Identify which cell holds the provided text, then report its (x, y) central coordinate. 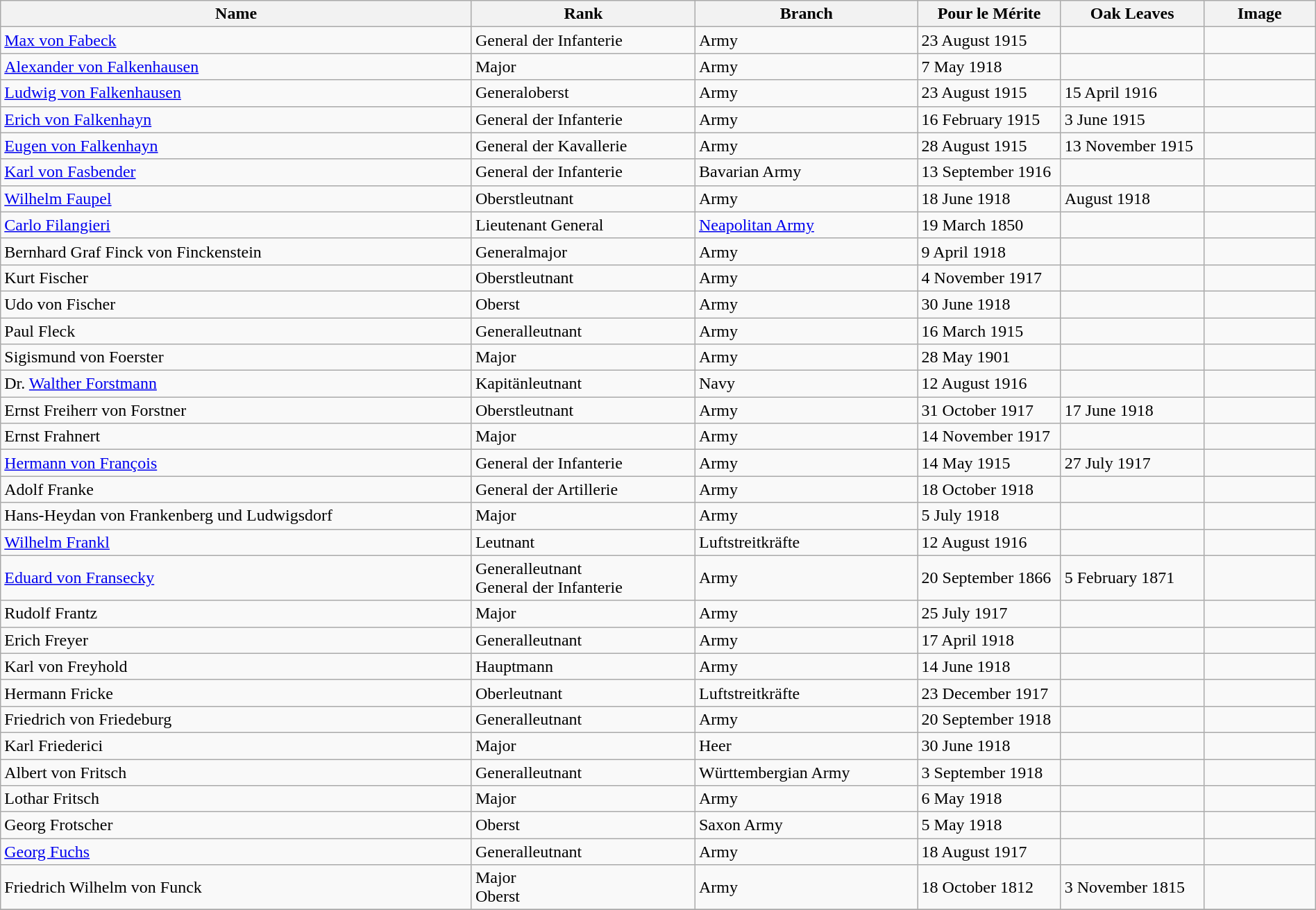
Hauptmann (583, 666)
Leutnant (583, 542)
6 May 1918 (989, 799)
14 May 1915 (989, 463)
Adolf Franke (236, 489)
GeneralleutnantGeneral der Infanterie (583, 578)
Hans-Heydan von Frankenberg und Ludwigsdorf (236, 516)
Wilhelm Frankl (236, 542)
Lieutenant General (583, 225)
28 August 1915 (989, 146)
Lothar Fritsch (236, 799)
23 December 1917 (989, 693)
Bernhard Graf Finck von Finckenstein (236, 251)
Kapitänleutnant (583, 384)
Pour le Mérite (989, 14)
Navy (807, 384)
Oberleutnant (583, 693)
13 September 1916 (989, 172)
Karl Friederici (236, 745)
Dr. Walther Forstmann (236, 384)
3 September 1918 (989, 773)
Friedrich von Friedeburg (236, 719)
20 September 1918 (989, 719)
Erich von Falkenhayn (236, 119)
General der Kavallerie (583, 146)
7 May 1918 (989, 67)
Alexander von Falkenhausen (236, 67)
27 July 1917 (1132, 463)
Hermann Fricke (236, 693)
Image (1259, 14)
Udo von Fischer (236, 304)
Karl von Freyhold (236, 666)
20 September 1866 (989, 578)
Friedrich Wilhelm von Funck (236, 887)
Ludwig von Falkenhausen (236, 93)
5 May 1918 (989, 825)
4 November 1917 (989, 278)
31 October 1917 (989, 410)
Max von Fabeck (236, 40)
Heer (807, 745)
14 June 1918 (989, 666)
Albert von Fritsch (236, 773)
Bavarian Army (807, 172)
Georg Frotscher (236, 825)
Wilhelm Faupel (236, 199)
5 February 1871 (1132, 578)
17 June 1918 (1132, 410)
Generalmajor (583, 251)
Württembergian Army (807, 773)
3 June 1915 (1132, 119)
Carlo Filangieri (236, 225)
Eduard von Fransecky (236, 578)
18 October 1918 (989, 489)
3 November 1815 (1132, 887)
5 July 1918 (989, 516)
Sigismund von Foerster (236, 357)
18 June 1918 (989, 199)
16 March 1915 (989, 331)
14 November 1917 (989, 437)
Erich Freyer (236, 640)
August 1918 (1132, 199)
Karl von Fasbender (236, 172)
19 March 1850 (989, 225)
28 May 1901 (989, 357)
Eugen von Falkenhayn (236, 146)
Generaloberst (583, 93)
Georg Fuchs (236, 852)
Rudolf Frantz (236, 614)
Rank (583, 14)
16 February 1915 (989, 119)
25 July 1917 (989, 614)
Ernst Freiherr von Forstner (236, 410)
Hermann von François (236, 463)
15 April 1916 (1132, 93)
Name (236, 14)
Kurt Fischer (236, 278)
13 November 1915 (1132, 146)
MajorOberst (583, 887)
Neapolitan Army (807, 225)
Paul Fleck (236, 331)
Saxon Army (807, 825)
General der Artillerie (583, 489)
Oak Leaves (1132, 14)
9 April 1918 (989, 251)
17 April 1918 (989, 640)
18 August 1917 (989, 852)
Ernst Frahnert (236, 437)
18 October 1812 (989, 887)
Branch (807, 14)
